Extract the (x, y) coordinate from the center of the cell holding the provided text.  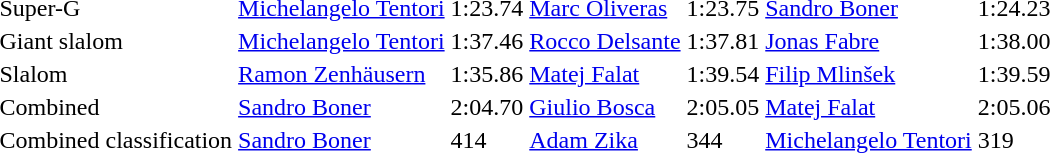
Jonas Fabre (868, 41)
2:05.05 (723, 107)
Sandro Boner (342, 107)
1:37.46 (487, 41)
Giulio Bosca (605, 107)
1:37.81 (723, 41)
1:35.86 (487, 74)
Ramon Zenhäusern (342, 74)
Filip Mlinšek (868, 74)
2:04.70 (487, 107)
Rocco Delsante (605, 41)
1:39.54 (723, 74)
Michelangelo Tentori (342, 41)
